Return (X, Y) of the center of cell containing provided text 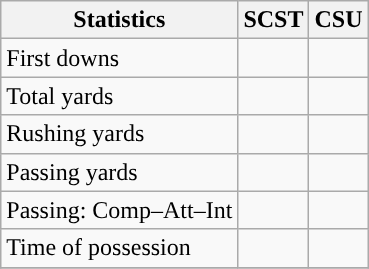
Statistics (120, 20)
First downs (120, 58)
SCST (274, 20)
Total yards (120, 96)
CSU (338, 20)
Rushing yards (120, 134)
Passing yards (120, 172)
Time of possession (120, 248)
Passing: Comp–Att–Int (120, 210)
